Detect which cell encompasses the target text, then output its (X, Y) center coordinate. 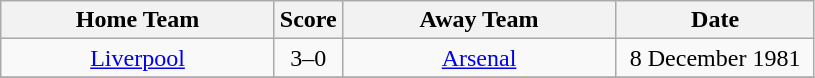
Date (716, 20)
Home Team (138, 20)
8 December 1981 (716, 58)
3–0 (308, 58)
Arsenal (479, 58)
Liverpool (138, 58)
Score (308, 20)
Away Team (479, 20)
